Determine the [x, y] coordinate at the center of the cell enclosing the given text.  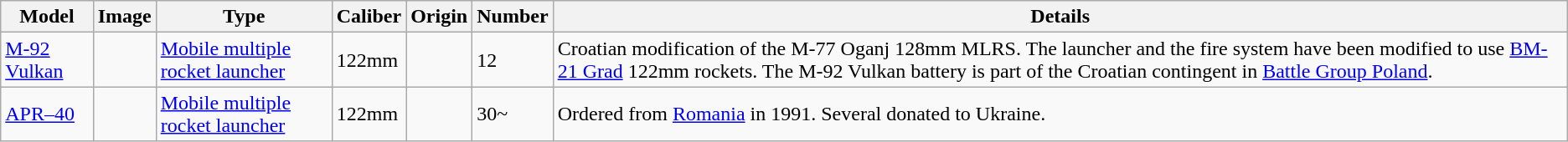
Image [124, 17]
Ordered from Romania in 1991. Several donated to Ukraine. [1060, 114]
Model [47, 17]
Type [244, 17]
12 [513, 60]
Origin [439, 17]
APR–40 [47, 114]
M-92 Vulkan [47, 60]
Details [1060, 17]
Number [513, 17]
30~ [513, 114]
Caliber [369, 17]
